Detect which cell encompasses the target text, then output its (X, Y) center coordinate. 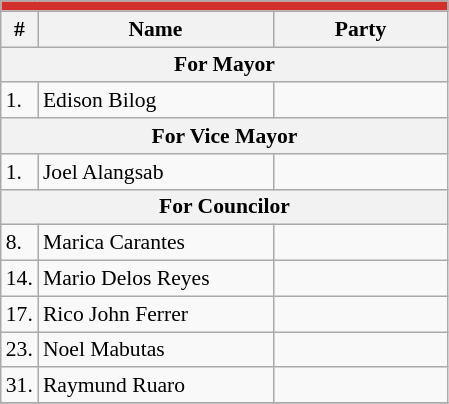
14. (20, 279)
Marica Carantes (156, 243)
8. (20, 243)
For Vice Mayor (224, 136)
# (20, 29)
For Mayor (224, 65)
Noel Mabutas (156, 350)
Party (360, 29)
17. (20, 314)
Name (156, 29)
Joel Alangsab (156, 172)
Mario Delos Reyes (156, 279)
31. (20, 386)
For Councilor (224, 207)
23. (20, 350)
Edison Bilog (156, 101)
Rico John Ferrer (156, 314)
Raymund Ruaro (156, 386)
